Provide the (X, Y) coordinate of the cell's center where the given text is located.  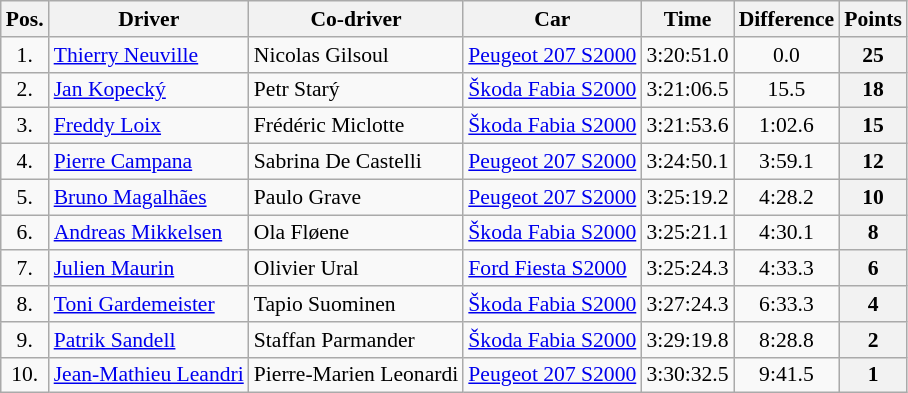
3:21:53.6 (687, 126)
Jan Kopecký (149, 90)
3:21:06.5 (687, 90)
3:20:51.0 (687, 55)
18 (873, 90)
10. (25, 375)
Nicolas Gilsoul (356, 55)
Sabrina De Castelli (356, 162)
Paulo Grave (356, 197)
1:02.6 (787, 126)
4 (873, 304)
6. (25, 233)
25 (873, 55)
3:25:19.2 (687, 197)
9:41.5 (787, 375)
Time (687, 19)
9. (25, 340)
5. (25, 197)
Freddy Loix (149, 126)
4. (25, 162)
Driver (149, 19)
2 (873, 340)
1. (25, 55)
3:27:24.3 (687, 304)
Staffan Parmander (356, 340)
Tapio Suominen (356, 304)
6:33.3 (787, 304)
15.5 (787, 90)
Thierry Neuville (149, 55)
Car (552, 19)
3:29:19.8 (687, 340)
3. (25, 126)
6 (873, 269)
3:25:21.1 (687, 233)
Julien Maurin (149, 269)
Frédéric Miclotte (356, 126)
Co-driver (356, 19)
10 (873, 197)
15 (873, 126)
Olivier Ural (356, 269)
12 (873, 162)
3:59.1 (787, 162)
Patrik Sandell (149, 340)
8. (25, 304)
8 (873, 233)
Difference (787, 19)
4:33.3 (787, 269)
3:25:24.3 (687, 269)
Andreas Mikkelsen (149, 233)
3:24:50.1 (687, 162)
7. (25, 269)
Bruno Magalhães (149, 197)
Toni Gardemeister (149, 304)
2. (25, 90)
Petr Starý (356, 90)
Ford Fiesta S2000 (552, 269)
Pierre-Marien Leonardi (356, 375)
3:30:32.5 (687, 375)
0.0 (787, 55)
1 (873, 375)
Pos. (25, 19)
8:28.8 (787, 340)
4:30.1 (787, 233)
Jean-Mathieu Leandri (149, 375)
Pierre Campana (149, 162)
Points (873, 19)
4:28.2 (787, 197)
Ola Fløene (356, 233)
